Scan for the cell matching the given text and deliver its [X, Y] coordinate at center. 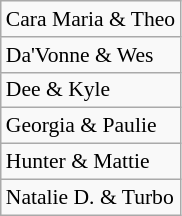
Da'Vonne & Wes [90, 55]
Cara Maria & Theo [90, 19]
Georgia & Paulie [90, 126]
Natalie D. & Turbo [90, 197]
Dee & Kyle [90, 90]
Hunter & Mattie [90, 162]
